Detect which cell encompasses the target text, then output its (x, y) center coordinate. 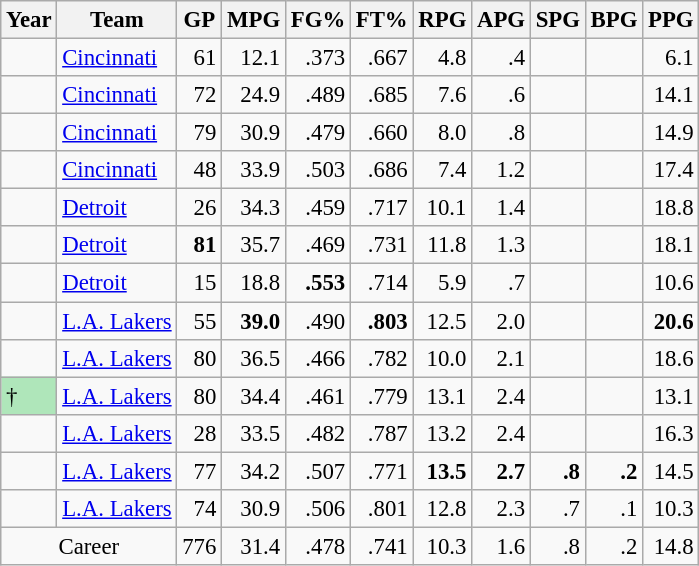
28 (200, 433)
55 (200, 321)
.482 (318, 433)
24.9 (254, 95)
1.4 (502, 208)
13.2 (442, 433)
.782 (382, 358)
7.4 (442, 170)
Career (89, 546)
.741 (382, 546)
18.6 (671, 358)
34.3 (254, 208)
33.9 (254, 170)
16.3 (671, 433)
.4 (502, 58)
72 (200, 95)
14.1 (671, 95)
.771 (382, 471)
.714 (382, 283)
.731 (382, 245)
81 (200, 245)
2.7 (502, 471)
.506 (318, 509)
18.1 (671, 245)
.685 (382, 95)
77 (200, 471)
12.8 (442, 509)
34.4 (254, 396)
10.1 (442, 208)
79 (200, 133)
14.5 (671, 471)
13.5 (442, 471)
.1 (614, 509)
2.3 (502, 509)
† (29, 396)
48 (200, 170)
4.8 (442, 58)
.801 (382, 509)
.469 (318, 245)
MPG (254, 20)
35.7 (254, 245)
74 (200, 509)
20.6 (671, 321)
.373 (318, 58)
.717 (382, 208)
26 (200, 208)
1.6 (502, 546)
.461 (318, 396)
.479 (318, 133)
1.2 (502, 170)
.803 (382, 321)
.6 (502, 95)
61 (200, 58)
36.5 (254, 358)
Team (117, 20)
.490 (318, 321)
.779 (382, 396)
SPG (558, 20)
.787 (382, 433)
BPG (614, 20)
.478 (318, 546)
.667 (382, 58)
2.1 (502, 358)
7.6 (442, 95)
12.5 (442, 321)
GP (200, 20)
11.8 (442, 245)
15 (200, 283)
.507 (318, 471)
12.1 (254, 58)
FG% (318, 20)
34.2 (254, 471)
8.0 (442, 133)
.660 (382, 133)
.489 (318, 95)
RPG (442, 20)
33.5 (254, 433)
2.0 (502, 321)
.553 (318, 283)
5.9 (442, 283)
31.4 (254, 546)
.686 (382, 170)
.503 (318, 170)
39.0 (254, 321)
776 (200, 546)
APG (502, 20)
.459 (318, 208)
1.3 (502, 245)
14.8 (671, 546)
10.0 (442, 358)
17.4 (671, 170)
Year (29, 20)
6.1 (671, 58)
PPG (671, 20)
.466 (318, 358)
10.6 (671, 283)
FT% (382, 20)
14.9 (671, 133)
